Locate the cell with the specified text and output its [X, Y] center coordinate. 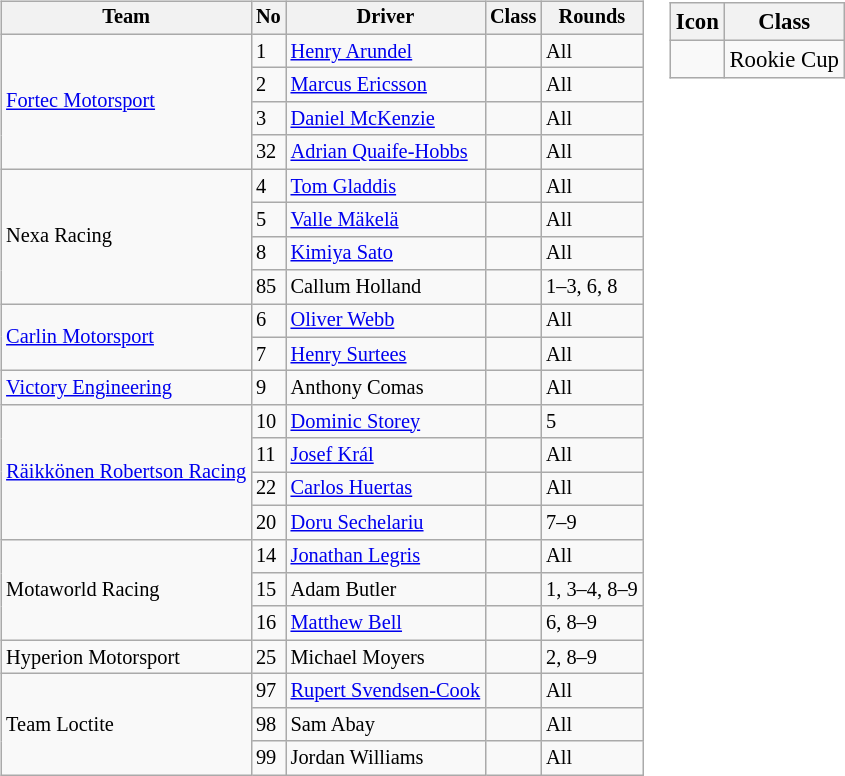
Adam Butler [386, 590]
Jonathan Legris [386, 556]
Victory Engineering [126, 388]
Rupert Svendsen-Cook [386, 691]
15 [268, 590]
Henry Surtees [386, 354]
2 [268, 85]
Josef Král [386, 455]
10 [268, 422]
Oliver Webb [386, 321]
3 [268, 119]
7–9 [592, 522]
97 [268, 691]
32 [268, 152]
Nexa Racing [126, 236]
Räikkönen Robertson Racing [126, 472]
Carlos Huertas [386, 489]
Anthony Comas [386, 388]
2, 8–9 [592, 657]
Valle Mäkelä [386, 220]
Fortec Motorsport [126, 102]
22 [268, 489]
4 [268, 186]
Matthew Bell [386, 623]
Hyperion Motorsport [126, 657]
Henry Arundel [386, 51]
14 [268, 556]
Jordan Williams [386, 758]
Team [126, 18]
6 [268, 321]
98 [268, 724]
7 [268, 354]
16 [268, 623]
Daniel McKenzie [386, 119]
1–3, 6, 8 [592, 287]
9 [268, 388]
Rounds [592, 18]
20 [268, 522]
8 [268, 253]
11 [268, 455]
Kimiya Sato [386, 253]
99 [268, 758]
Icon [697, 22]
Carlin Motorsport [126, 338]
Sam Abay [386, 724]
Michael Moyers [386, 657]
Rookie Cup [784, 60]
Marcus Ericsson [386, 85]
Team Loctite [126, 724]
No [268, 18]
1 [268, 51]
1, 3–4, 8–9 [592, 590]
6, 8–9 [592, 623]
Motaworld Racing [126, 590]
Callum Holland [386, 287]
Doru Sechelariu [386, 522]
Adrian Quaife-Hobbs [386, 152]
Driver [386, 18]
85 [268, 287]
Dominic Storey [386, 422]
25 [268, 657]
Tom Gladdis [386, 186]
